Detect which cell encompasses the target text, then output its (X, Y) center coordinate. 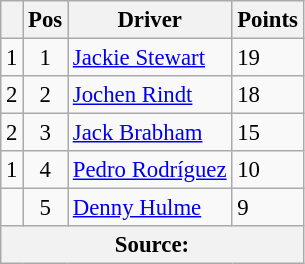
Jochen Rindt (150, 95)
Jackie Stewart (150, 58)
19 (268, 58)
Denny Hulme (150, 208)
5 (46, 208)
3 (46, 133)
Pos (46, 20)
Source: (152, 245)
4 (46, 170)
10 (268, 170)
Pedro Rodríguez (150, 170)
18 (268, 95)
15 (268, 133)
Jack Brabham (150, 133)
9 (268, 208)
Driver (150, 20)
Points (268, 20)
